Locate the cell with the specified text and output its (x, y) center coordinate. 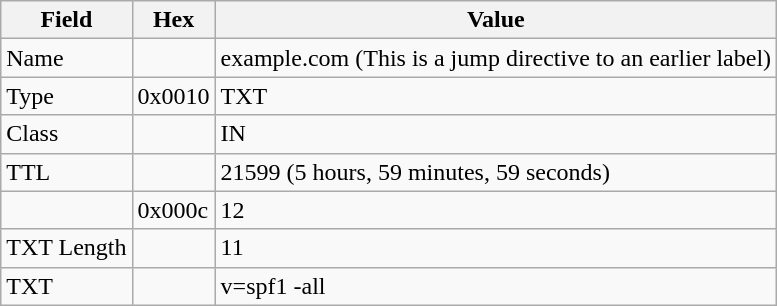
11 (496, 248)
0x000c (174, 210)
Field (66, 20)
12 (496, 210)
Value (496, 20)
21599 (5 hours, 59 minutes, 59 seconds) (496, 172)
Class (66, 134)
v=spf1 -all (496, 286)
Type (66, 96)
0x0010 (174, 96)
example.com (This is a jump directive to an earlier label) (496, 58)
Name (66, 58)
IN (496, 134)
TXT Length (66, 248)
Hex (174, 20)
TTL (66, 172)
